Search for the cell housing the specified text and yield its [X, Y] center coordinate. 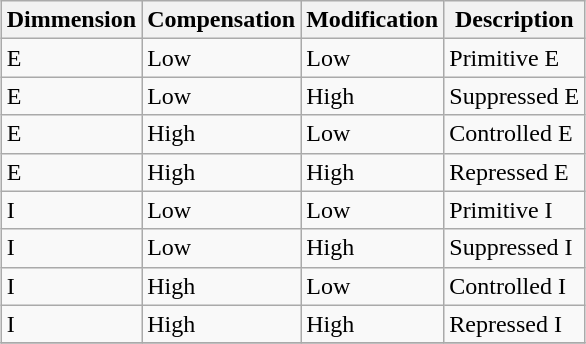
Compensation [222, 20]
Repressed I [514, 324]
Dimmension [71, 20]
Description [514, 20]
Repressed E [514, 172]
Controlled I [514, 286]
Suppressed E [514, 96]
Modification [372, 20]
Primitive E [514, 58]
Controlled E [514, 134]
Primitive I [514, 210]
Suppressed I [514, 248]
